Pinpoint the cell where the given text exists, returning its (x, y) midpoint coordinate. 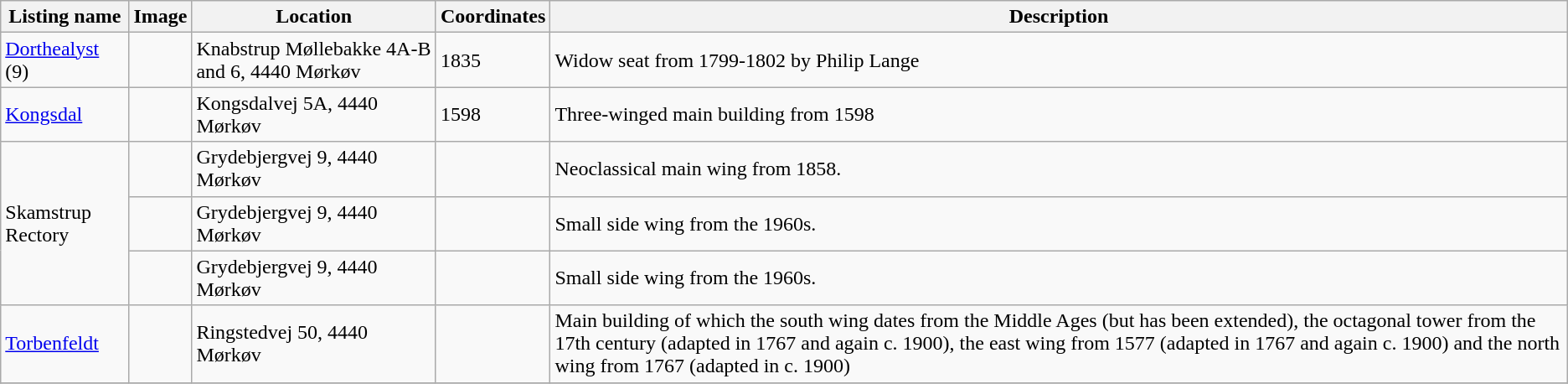
Three-winged main building from 1598 (1059, 114)
Skamstrup Rectory (65, 223)
1835 (493, 60)
Location (314, 17)
Dorthealyst (9) (65, 60)
1598 (493, 114)
Kongsdal (65, 114)
Kongsdalvej 5A, 4440 Mørkøv (314, 114)
Torbenfeldt (65, 344)
Neoclassical main wing from 1858. (1059, 169)
Widow seat from 1799-1802 by Philip Lange (1059, 60)
Coordinates (493, 17)
Knabstrup Møllebakke 4A-B and 6, 4440 Mørkøv (314, 60)
Description (1059, 17)
Ringstedvej 50, 4440 Mørkøv (314, 344)
Listing name (65, 17)
Image (161, 17)
